Search for the cell housing the specified text and yield its [X, Y] center coordinate. 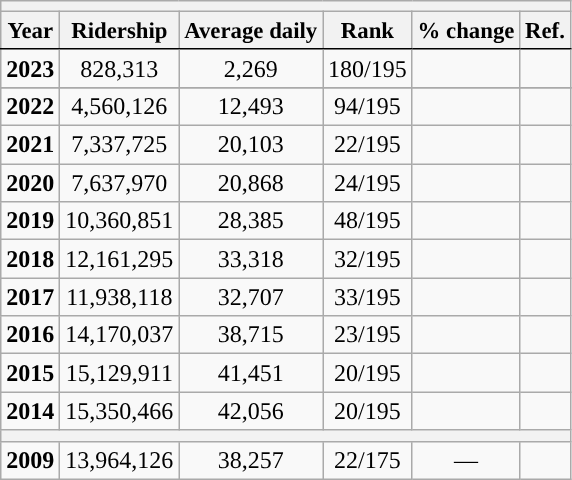
32/195 [368, 259]
7,637,970 [120, 183]
Ref. [545, 31]
28,385 [251, 221]
48/195 [368, 221]
2020 [30, 183]
20,103 [251, 145]
2,269 [251, 68]
23/195 [368, 335]
4,560,126 [120, 106]
% change [466, 31]
33,318 [251, 259]
14,170,037 [120, 335]
Year [30, 31]
24/195 [368, 183]
2009 [30, 460]
Ridership [120, 31]
15,350,466 [120, 411]
2017 [30, 297]
2016 [30, 335]
7,337,725 [120, 145]
10,360,851 [120, 221]
15,129,911 [120, 373]
32,707 [251, 297]
12,161,295 [120, 259]
11,938,118 [120, 297]
42,056 [251, 411]
2015 [30, 373]
2022 [30, 106]
828,313 [120, 68]
94/195 [368, 106]
22/175 [368, 460]
180/195 [368, 68]
2021 [30, 145]
38,715 [251, 335]
2018 [30, 259]
20,868 [251, 183]
2014 [30, 411]
2023 [30, 68]
41,451 [251, 373]
22/195 [368, 145]
— [466, 460]
Average daily [251, 31]
13,964,126 [120, 460]
2019 [30, 221]
12,493 [251, 106]
Rank [368, 31]
33/195 [368, 297]
38,257 [251, 460]
